Search for the cell housing the specified text and yield its (x, y) center coordinate. 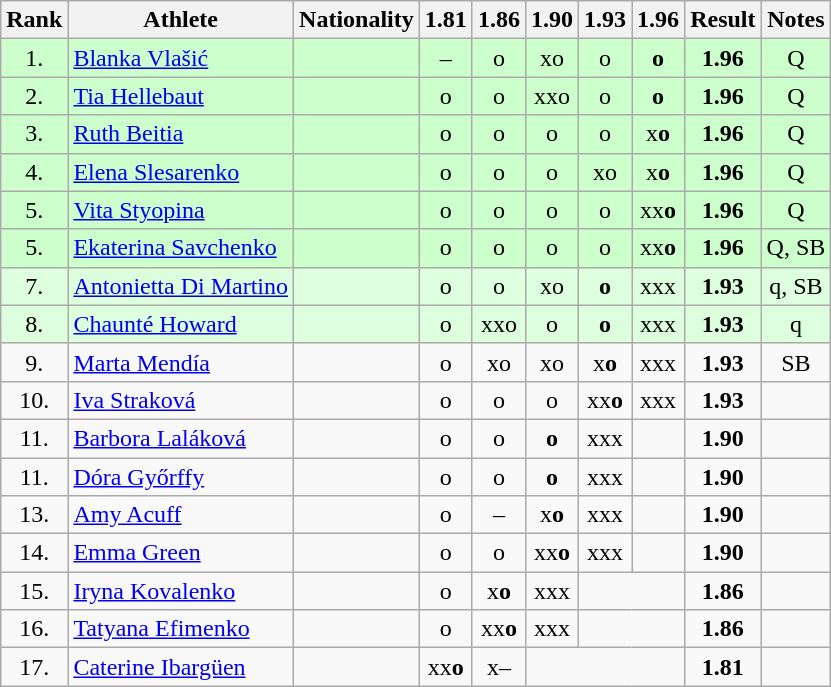
8. (34, 324)
SB (796, 362)
Marta Mendía (181, 362)
Iva Straková (181, 400)
7. (34, 286)
Rank (34, 20)
Dóra Győrffy (181, 477)
Athlete (181, 20)
Nationality (357, 20)
16. (34, 629)
10. (34, 400)
4. (34, 172)
Q, SB (796, 248)
Chaunté Howard (181, 324)
Ruth Beitia (181, 134)
Barbora Laláková (181, 438)
q (796, 324)
13. (34, 515)
Notes (796, 20)
Vita Styopina (181, 210)
Caterine Ibargüen (181, 667)
Ekaterina Savchenko (181, 248)
Antonietta Di Martino (181, 286)
Result (723, 20)
Elena Slesarenko (181, 172)
15. (34, 591)
1. (34, 58)
x– (498, 667)
9. (34, 362)
Amy Acuff (181, 515)
2. (34, 96)
3. (34, 134)
Tia Hellebaut (181, 96)
17. (34, 667)
14. (34, 553)
Blanka Vlašić (181, 58)
q, SB (796, 286)
Emma Green (181, 553)
Iryna Kovalenko (181, 591)
Tatyana Efimenko (181, 629)
